Determine the [x, y] coordinate at the center of the cell enclosing the given text.  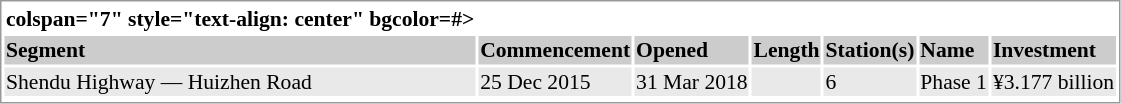
31 Mar 2018 [692, 82]
25 Dec 2015 [556, 82]
colspan="7" style="text-align: center" bgcolor=#> [240, 18]
Length [786, 50]
¥3.177 billion [1053, 82]
6 [870, 82]
Commencement [556, 50]
Shendu Highway — Huizhen Road [240, 82]
Opened [692, 50]
Name [954, 50]
Investment [1053, 50]
Phase 1 [954, 82]
Station(s) [870, 50]
Segment [240, 50]
